Extract the [x, y] coordinate from the center of the cell holding the provided text.  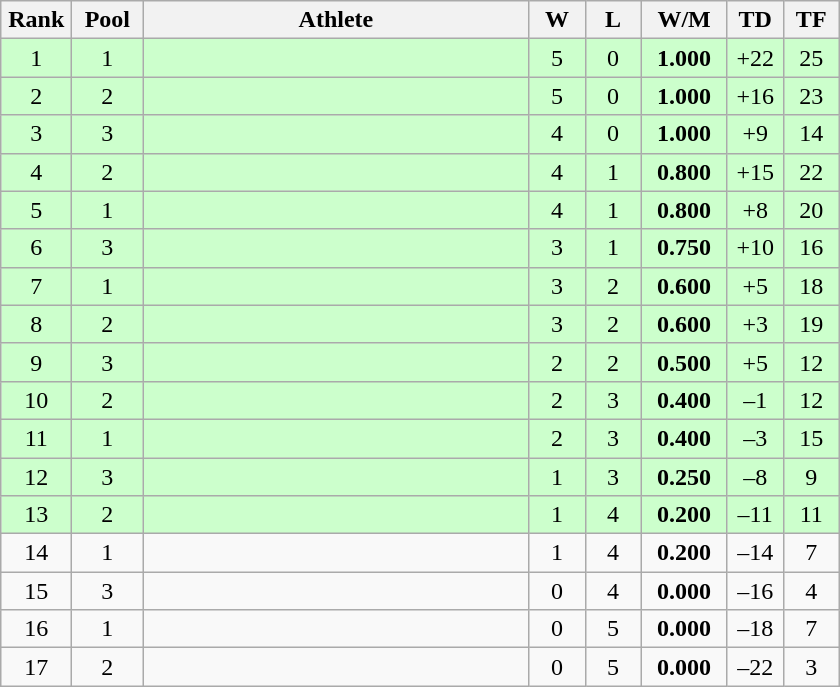
13 [36, 515]
W/M [684, 20]
–18 [755, 629]
6 [36, 248]
19 [811, 324]
+3 [755, 324]
+10 [755, 248]
20 [811, 210]
8 [36, 324]
Rank [36, 20]
Athlete [336, 20]
+9 [755, 134]
L [613, 20]
0.500 [684, 362]
+22 [755, 58]
25 [811, 58]
–16 [755, 591]
22 [811, 172]
18 [811, 286]
W [557, 20]
10 [36, 400]
–8 [755, 477]
–1 [755, 400]
–22 [755, 667]
Pool [108, 20]
–3 [755, 438]
0.750 [684, 248]
TD [755, 20]
–14 [755, 553]
+16 [755, 96]
0.250 [684, 477]
23 [811, 96]
TF [811, 20]
+15 [755, 172]
–11 [755, 515]
17 [36, 667]
+8 [755, 210]
